Locate the cell with the specified text and output its [X, Y] center coordinate. 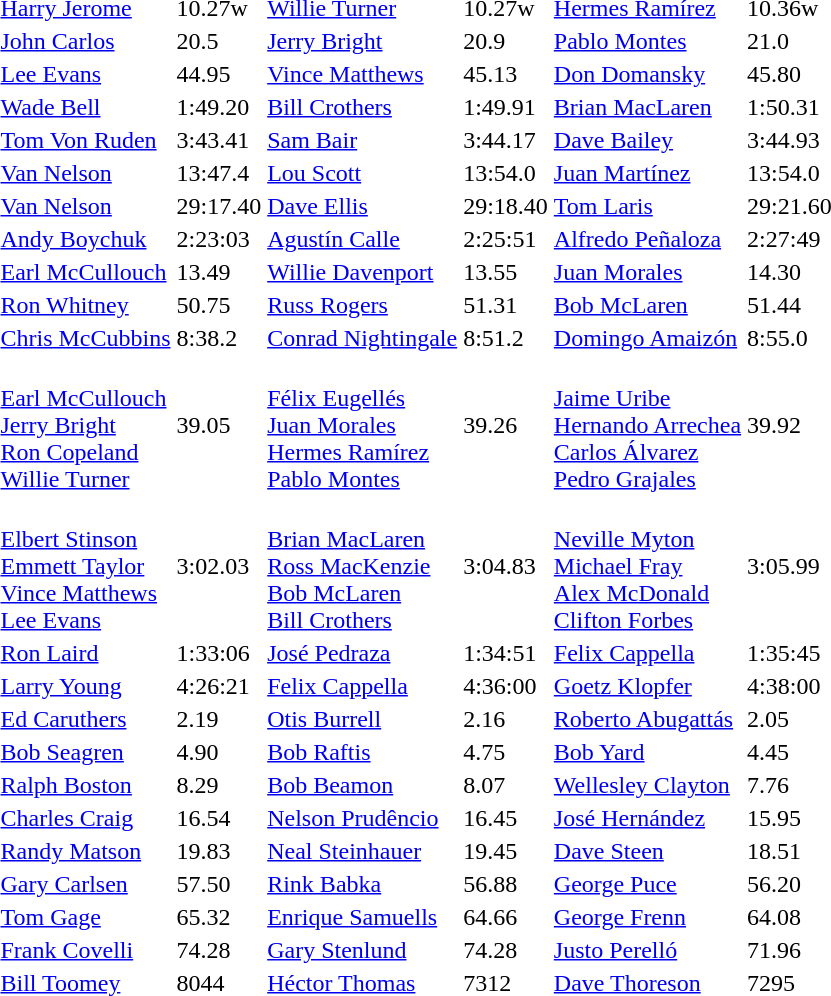
Otis Burrell [362, 719]
13:54.0 [506, 173]
Bill Crothers [362, 107]
Lou Scott [362, 173]
Dave Ellis [362, 206]
1:33:06 [219, 653]
Willie Davenport [362, 272]
2.16 [506, 719]
13:47.4 [219, 173]
20.5 [219, 41]
39.05 [219, 425]
13.55 [506, 272]
Bob McLaren [647, 305]
Tom Laris [647, 206]
Wellesley Clayton [647, 785]
19.83 [219, 851]
4.75 [506, 752]
Neal Steinhauer [362, 851]
Justo Perelló [647, 950]
64.66 [506, 917]
George Puce [647, 884]
Dave Bailey [647, 140]
Goetz Klopfer [647, 686]
56.88 [506, 884]
José Pedraza [362, 653]
1:49.20 [219, 107]
4:26:21 [219, 686]
20.9 [506, 41]
2:23:03 [219, 239]
Alfredo Peñaloza [647, 239]
39.26 [506, 425]
19.45 [506, 851]
8:51.2 [506, 338]
Roberto Abugattás [647, 719]
2.19 [219, 719]
Nelson Prudêncio [362, 818]
65.32 [219, 917]
44.95 [219, 74]
Bob Yard [647, 752]
2:25:51 [506, 239]
8:38.2 [219, 338]
8.29 [219, 785]
Pablo Montes [647, 41]
Conrad Nightingale [362, 338]
51.31 [506, 305]
29:17.40 [219, 206]
3:04.83 [506, 566]
45.13 [506, 74]
1:34:51 [506, 653]
Jerry Bright [362, 41]
16.45 [506, 818]
Juan Morales [647, 272]
Vince Matthews [362, 74]
Rink Babka [362, 884]
Bob Beamon [362, 785]
1:49.91 [506, 107]
Gary Stenlund [362, 950]
Brian MacLaren [647, 107]
George Frenn [647, 917]
4.90 [219, 752]
José Hernández [647, 818]
Don Domansky [647, 74]
Jaime UribeHernando ArrecheaCarlos ÁlvarezPedro Grajales [647, 425]
3:44.17 [506, 140]
Domingo Amaizón [647, 338]
Neville MytonMichael FrayAlex McDonaldClifton Forbes [647, 566]
3:02.03 [219, 566]
Agustín Calle [362, 239]
Juan Martínez [647, 173]
29:18.40 [506, 206]
13.49 [219, 272]
Bob Raftis [362, 752]
57.50 [219, 884]
Brian MacLarenRoss MacKenzieBob McLarenBill Crothers [362, 566]
Sam Bair [362, 140]
Enrique Samuells [362, 917]
50.75 [219, 305]
8.07 [506, 785]
3:43.41 [219, 140]
16.54 [219, 818]
Dave Steen [647, 851]
Russ Rogers [362, 305]
4:36:00 [506, 686]
Félix EugellésJuan MoralesHermes RamírezPablo Montes [362, 425]
